Determine the [X, Y] coordinate at the center of the cell enclosing the given text.  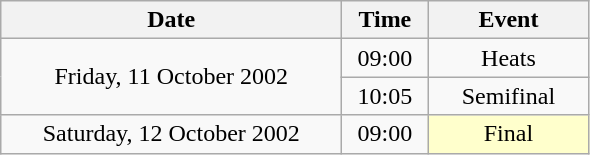
Time [385, 20]
Event [508, 20]
Heats [508, 58]
10:05 [385, 96]
Saturday, 12 October 2002 [172, 134]
Final [508, 134]
Friday, 11 October 2002 [172, 77]
Semifinal [508, 96]
Date [172, 20]
